Output the [x, y] coordinate of the center of the cell containing the given text.  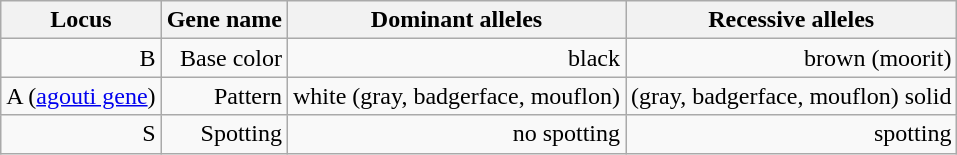
A (agouti gene) [81, 96]
Recessive alleles [792, 20]
Dominant alleles [456, 20]
Locus [81, 20]
brown (moorit) [792, 58]
Pattern [224, 96]
Base color [224, 58]
no spotting [456, 134]
Spotting [224, 134]
B [81, 58]
Gene name [224, 20]
(gray, badgerface, mouflon) solid [792, 96]
black [456, 58]
white (gray, badgerface, mouflon) [456, 96]
S [81, 134]
spotting [792, 134]
